Identify which cell holds the provided text, then report its (X, Y) central coordinate. 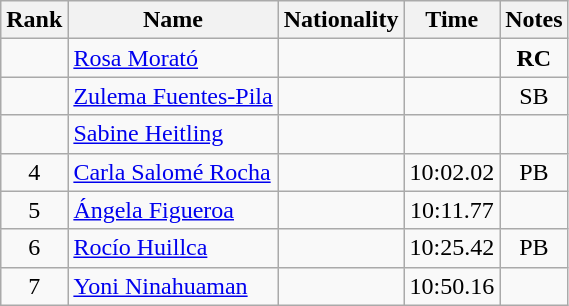
10:02.02 (452, 172)
10:11.77 (452, 210)
10:25.42 (452, 248)
Sabine Heitling (173, 134)
SB (534, 96)
5 (34, 210)
7 (34, 286)
Rank (34, 20)
RC (534, 58)
Zulema Fuentes-Pila (173, 96)
4 (34, 172)
Name (173, 20)
Carla Salomé Rocha (173, 172)
Notes (534, 20)
Ángela Figueroa (173, 210)
10:50.16 (452, 286)
Yoni Ninahuaman (173, 286)
Rosa Morató (173, 58)
Rocío Huillca (173, 248)
6 (34, 248)
Nationality (341, 20)
Time (452, 20)
